From the cell containing the given text, extract its center point as (x, y) coordinate. 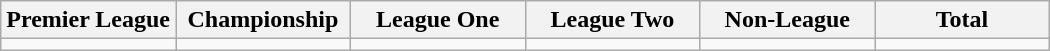
Total (962, 20)
League Two (612, 20)
Championship (264, 20)
League One (438, 20)
Premier League (88, 20)
Non-League (788, 20)
